Detect which cell encompasses the target text, then output its (X, Y) center coordinate. 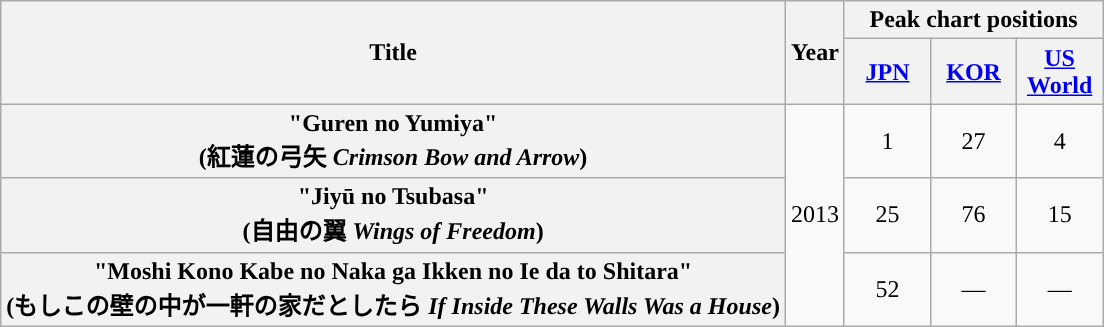
52 (887, 289)
"Guren no Yumiya"(紅蓮の弓矢 Crimson Bow and Arrow) (394, 141)
2013 (814, 215)
25 (887, 215)
"Moshi Kono Kabe no Naka ga Ikken no Ie da to Shitara"(もしこの壁の中が一軒の家だとしたら If Inside These Walls Was a House) (394, 289)
1 (887, 141)
Title (394, 52)
4 (1060, 141)
27 (974, 141)
Year (814, 52)
15 (1060, 215)
JPN (887, 72)
Peak chart positions (973, 20)
KOR (974, 72)
"Jiyū no Tsubasa"(自由の翼 Wings of Freedom) (394, 215)
US World (1060, 72)
76 (974, 215)
